Detect which cell encompasses the target text, then output its [x, y] center coordinate. 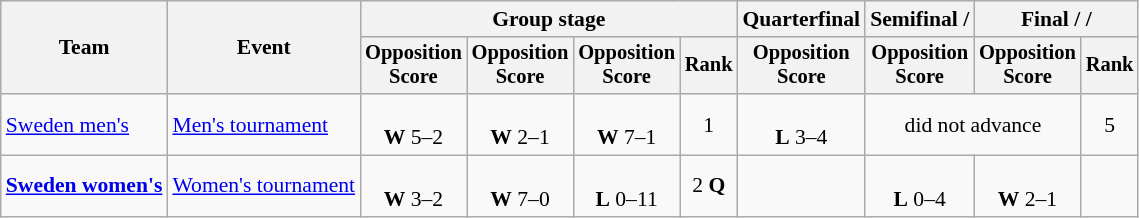
L 3–4 [801, 124]
Team [84, 48]
W 3–2 [414, 186]
W 7–0 [520, 186]
W 7–1 [626, 124]
Men's tournament [264, 124]
Sweden men's [84, 124]
Sweden women's [84, 186]
2 Q [709, 186]
Group stage [548, 19]
Final / / [1056, 19]
Quarterfinal [801, 19]
5 [1110, 124]
W 5–2 [414, 124]
did not advance [973, 124]
Semifinal / [920, 19]
1 [709, 124]
Women's tournament [264, 186]
L 0–4 [920, 186]
Event [264, 48]
L 0–11 [626, 186]
